From the cell containing the given text, extract its center point as (X, Y) coordinate. 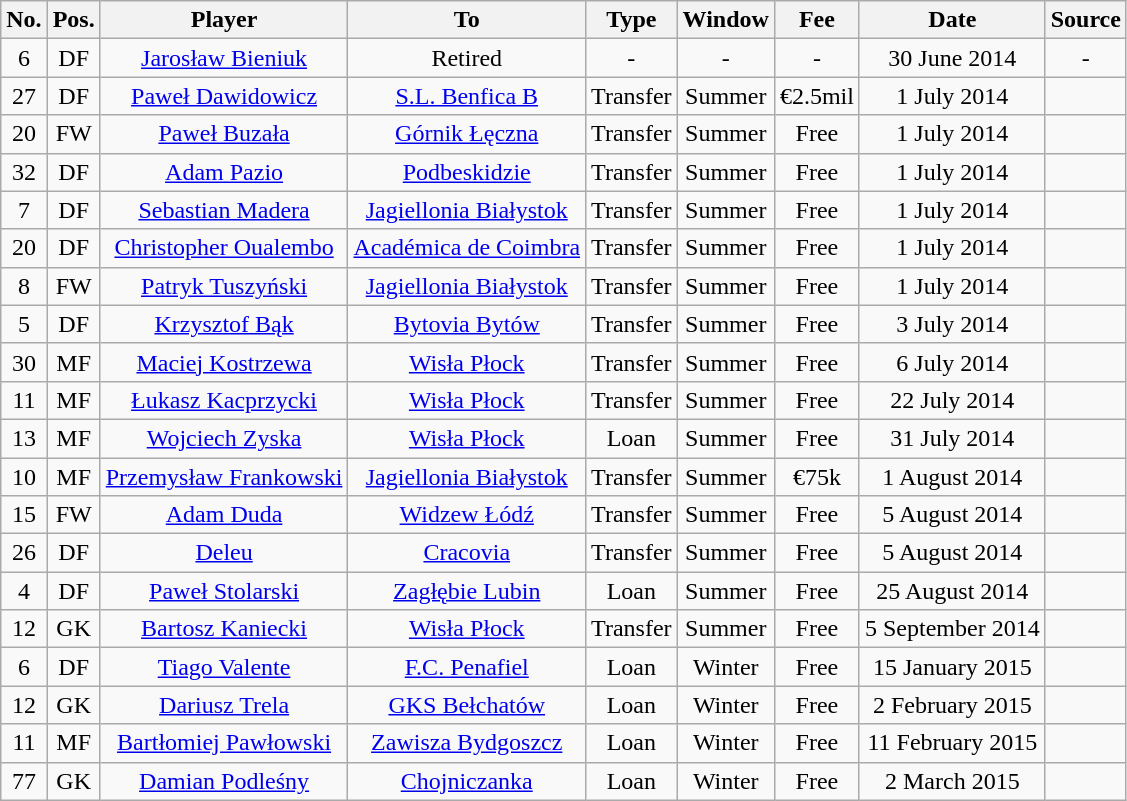
30 (24, 362)
Dariusz Trela (224, 705)
Zagłębie Lubin (467, 591)
Górnik Łęczna (467, 134)
2 March 2015 (952, 781)
Łukasz Kacprzycki (224, 400)
Chojniczanka (467, 781)
€75k (816, 477)
25 August 2014 (952, 591)
7 (24, 210)
Paweł Stolarski (224, 591)
Przemysław Frankowski (224, 477)
22 July 2014 (952, 400)
Christopher Oualembo (224, 248)
2 February 2015 (952, 705)
Deleu (224, 553)
No. (24, 20)
GKS Bełchatów (467, 705)
Cracovia (467, 553)
Académica de Coimbra (467, 248)
5 September 2014 (952, 629)
15 January 2015 (952, 667)
Retired (467, 58)
5 (24, 324)
Tiago Valente (224, 667)
Damian Podleśny (224, 781)
To (467, 20)
Fee (816, 20)
Krzysztof Bąk (224, 324)
Bartłomiej Pawłowski (224, 743)
4 (24, 591)
Paweł Dawidowicz (224, 96)
Pos. (74, 20)
Window (726, 20)
Bytovia Bytów (467, 324)
8 (24, 286)
26 (24, 553)
€2.5mil (816, 96)
Date (952, 20)
15 (24, 515)
Source (1086, 20)
32 (24, 172)
11 February 2015 (952, 743)
Jarosław Bieniuk (224, 58)
6 July 2014 (952, 362)
F.C. Penafiel (467, 667)
31 July 2014 (952, 438)
30 June 2014 (952, 58)
1 August 2014 (952, 477)
10 (24, 477)
Bartosz Kaniecki (224, 629)
77 (24, 781)
Paweł Buzała (224, 134)
Adam Pazio (224, 172)
13 (24, 438)
Zawisza Bydgoszcz (467, 743)
Adam Duda (224, 515)
Type (632, 20)
3 July 2014 (952, 324)
Wojciech Zyska (224, 438)
Player (224, 20)
27 (24, 96)
Podbeskidzie (467, 172)
Sebastian Madera (224, 210)
Maciej Kostrzewa (224, 362)
S.L. Benfica B (467, 96)
Widzew Łódź (467, 515)
Patryk Tuszyński (224, 286)
